Capture the cell that displays the provided text and extract its [x, y] central coordinate. 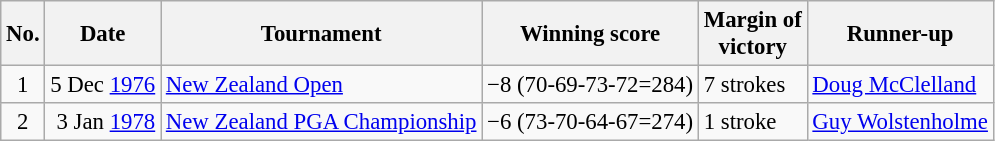
5 Dec 1976 [103, 85]
Guy Wolstenholme [900, 122]
3 Jan 1978 [103, 122]
No. [23, 34]
Doug McClelland [900, 85]
1 [23, 85]
Date [103, 34]
7 strokes [752, 85]
1 stroke [752, 122]
New Zealand PGA Championship [320, 122]
−6 (73-70-64-67=274) [590, 122]
Tournament [320, 34]
Margin ofvictory [752, 34]
2 [23, 122]
Runner-up [900, 34]
−8 (70-69-73-72=284) [590, 85]
New Zealand Open [320, 85]
Winning score [590, 34]
